Scan for the cell matching the given text and deliver its (X, Y) coordinate at center. 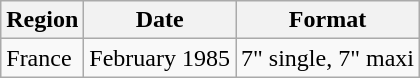
France (42, 58)
Date (160, 20)
February 1985 (160, 58)
Region (42, 20)
Format (328, 20)
7" single, 7" maxi (328, 58)
